Identify which cell holds the provided text, then report its (X, Y) central coordinate. 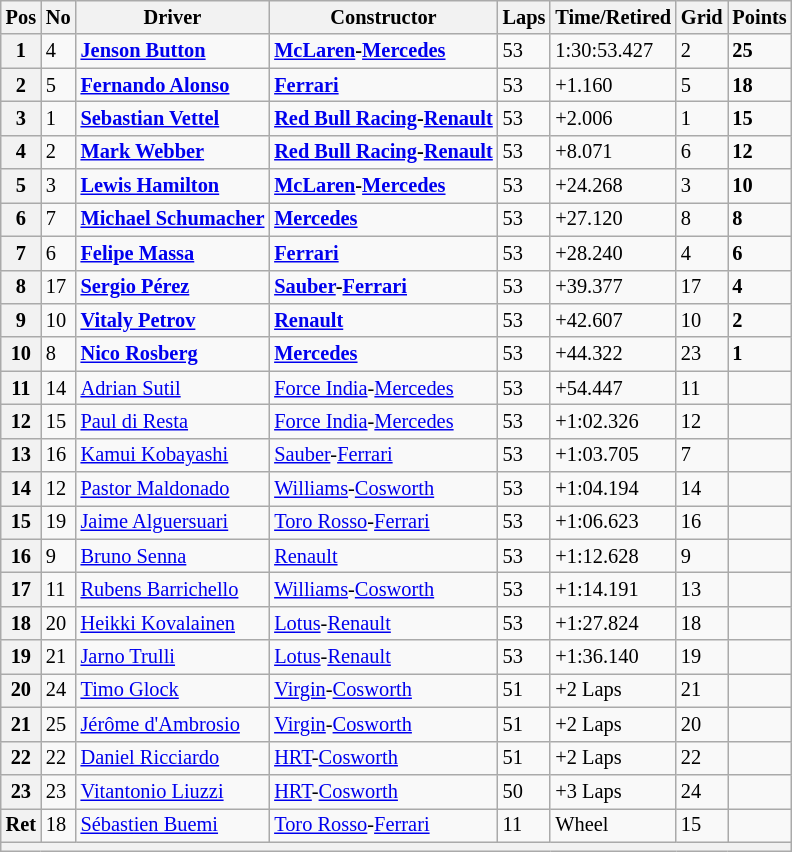
+8.071 (613, 152)
50 (524, 791)
+42.607 (613, 320)
Jaime Alguersuari (173, 522)
Daniel Ricciardo (173, 758)
Heikki Kovalainen (173, 623)
Points (760, 17)
Fernando Alonso (173, 85)
Time/Retired (613, 17)
Nico Rosberg (173, 354)
Sergio Pérez (173, 287)
+1:06.623 (613, 522)
+1:27.824 (613, 623)
No (58, 17)
Pastor Maldonado (173, 489)
+44.322 (613, 354)
Jenson Button (173, 51)
Bruno Senna (173, 556)
Constructor (383, 17)
+1.160 (613, 85)
Sebastian Vettel (173, 118)
+1:04.194 (613, 489)
Felipe Massa (173, 253)
Michael Schumacher (173, 219)
+54.447 (613, 388)
Timo Glock (173, 690)
Mark Webber (173, 152)
Driver (173, 17)
+39.377 (613, 287)
1:30:53.427 (613, 51)
Jérôme d'Ambrosio (173, 724)
Vitantonio Liuzzi (173, 791)
+24.268 (613, 186)
Grid (702, 17)
Jarno Trulli (173, 657)
+1:02.326 (613, 421)
+1:36.140 (613, 657)
+1:12.628 (613, 556)
Wheel (613, 825)
+27.120 (613, 219)
Sébastien Buemi (173, 825)
Adrian Sutil (173, 388)
+1:14.191 (613, 589)
Rubens Barrichello (173, 589)
+28.240 (613, 253)
Kamui Kobayashi (173, 455)
Laps (524, 17)
Ret (21, 825)
Pos (21, 17)
+3 Laps (613, 791)
Vitaly Petrov (173, 320)
Lewis Hamilton (173, 186)
Paul di Resta (173, 421)
+1:03.705 (613, 455)
+2.006 (613, 118)
